Locate the cell with the specified text and output its [X, Y] center coordinate. 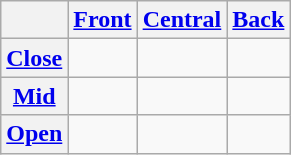
Back [258, 20]
Open [34, 134]
Close [34, 58]
Mid [34, 96]
Front [102, 20]
Central [182, 20]
